Determine the (X, Y) coordinate at the center of the cell enclosing the given text.  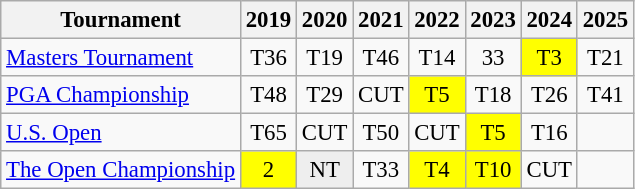
T21 (605, 58)
2024 (549, 20)
T19 (325, 58)
T29 (325, 95)
T14 (437, 58)
T10 (493, 170)
2 (268, 170)
2020 (325, 20)
T48 (268, 95)
T36 (268, 58)
2023 (493, 20)
U.S. Open (121, 133)
NT (325, 170)
T65 (268, 133)
T33 (381, 170)
2025 (605, 20)
T41 (605, 95)
T46 (381, 58)
2019 (268, 20)
PGA Championship (121, 95)
2022 (437, 20)
T18 (493, 95)
T3 (549, 58)
Masters Tournament (121, 58)
T4 (437, 170)
T16 (549, 133)
T50 (381, 133)
The Open Championship (121, 170)
T26 (549, 95)
Tournament (121, 20)
33 (493, 58)
2021 (381, 20)
